Scan for the cell matching the given text and deliver its [x, y] coordinate at center. 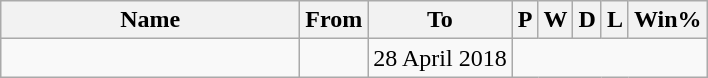
To [440, 20]
D [587, 20]
L [614, 20]
P [525, 20]
28 April 2018 [440, 58]
From [334, 20]
Win% [668, 20]
W [556, 20]
Name [150, 20]
